Capture the cell that displays the provided text and extract its (X, Y) central coordinate. 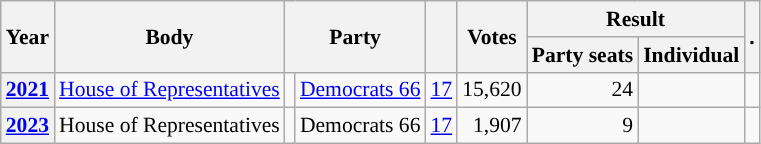
2023 (28, 126)
15,620 (492, 90)
2021 (28, 90)
. (752, 36)
Party (356, 36)
Votes (492, 36)
Individual (691, 55)
Result (636, 19)
Year (28, 36)
Body (170, 36)
Party seats (582, 55)
9 (582, 126)
1,907 (492, 126)
24 (582, 90)
